Determine the (x, y) coordinate at the center of the cell enclosing the given text.  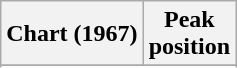
Peak position (189, 34)
Chart (1967) (72, 34)
